Pinpoint the cell where the given text exists, returning its (X, Y) midpoint coordinate. 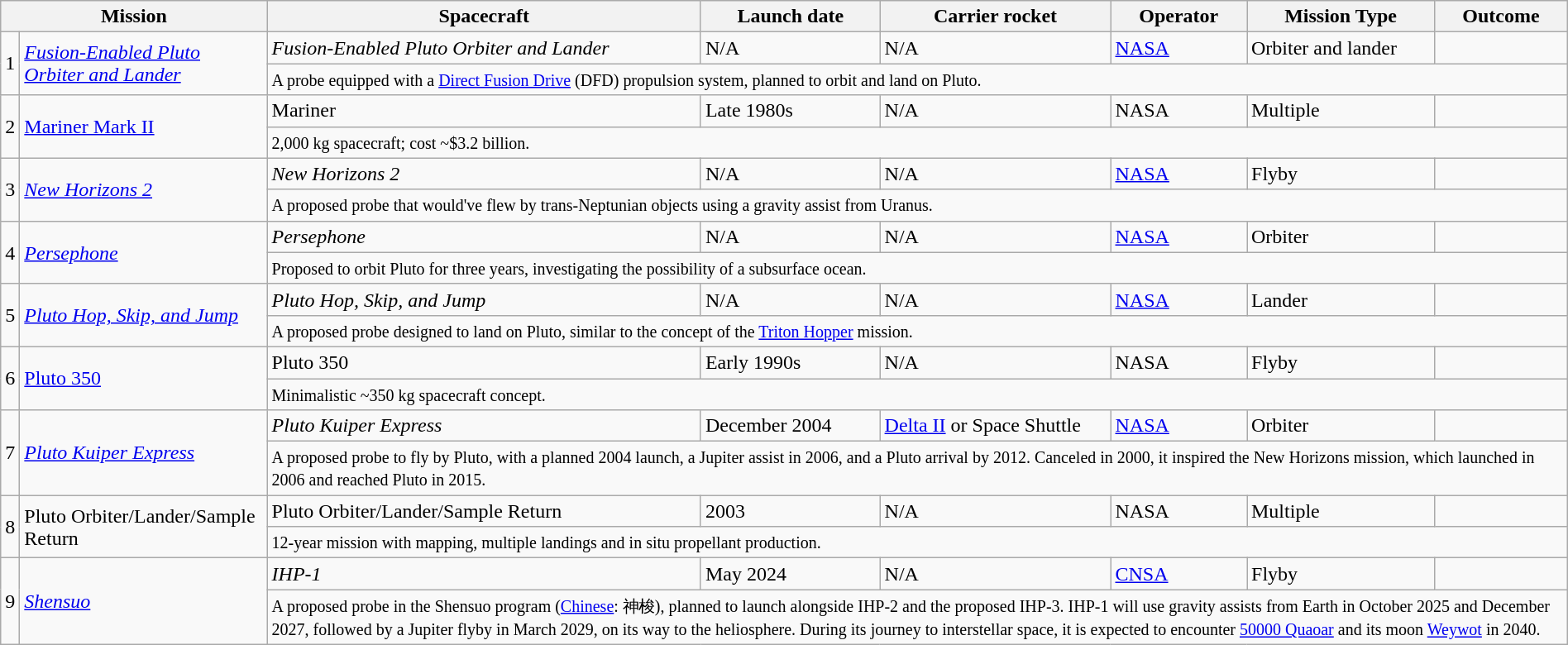
6 (10, 378)
A proposed probe designed to land on Pluto, similar to the concept of the Triton Hopper mission. (917, 331)
Minimalistic ~350 kg spacecraft concept. (917, 394)
Early 1990s (791, 362)
December 2004 (791, 426)
Shensuo (144, 602)
May 2024 (791, 574)
Mariner (484, 111)
Delta II or Space Shuttle (996, 426)
9 (10, 602)
7 (10, 453)
A proposed probe that would've flew by trans-Neptunian objects using a gravity assist from Uranus. (917, 205)
Mariner Mark II (144, 127)
Proposed to orbit Pluto for three years, investigating the possibility of a subsurface ocean. (917, 268)
Spacecraft (484, 17)
Launch date (791, 17)
IHP-1 (484, 574)
Late 1980s (791, 111)
Orbiter and lander (1341, 48)
Mission (134, 17)
2,000 kg spacecraft; cost ~$3.2 billion. (917, 142)
A probe equipped with a Direct Fusion Drive (DFD) propulsion system, planned to orbit and land on Pluto. (917, 79)
1 (10, 64)
3 (10, 189)
Lander (1341, 299)
Operator (1179, 17)
CNSA (1179, 574)
4 (10, 252)
2003 (791, 511)
Outcome (1502, 17)
8 (10, 527)
2 (10, 127)
5 (10, 315)
Carrier rocket (996, 17)
Mission Type (1341, 17)
12-year mission with mapping, multiple landings and in situ propellant production. (917, 542)
